Provide the (x, y) coordinate of the cell's center where the given text is located.  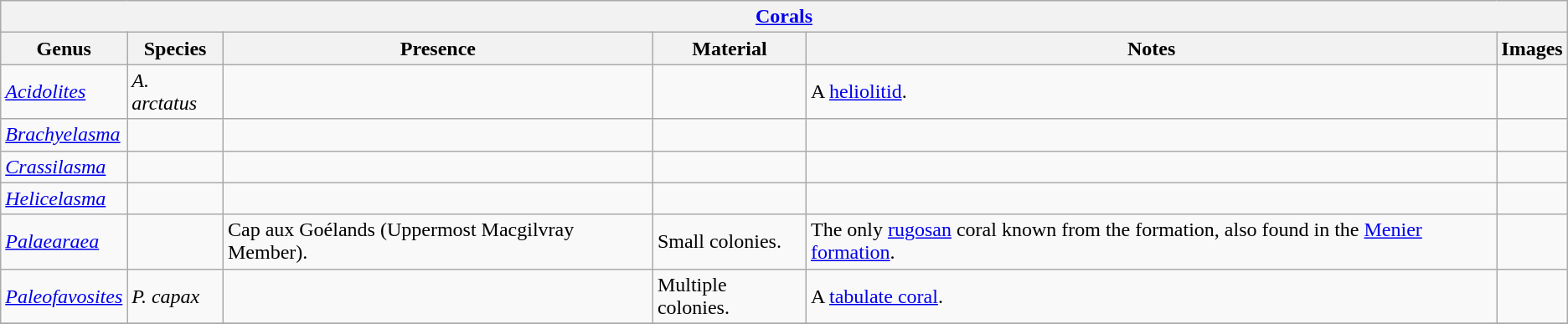
Palaearaea (64, 241)
Corals (784, 17)
P. capax (176, 296)
Crassilasma (64, 167)
Cap aux Goélands (Uppermost Macgilvray Member). (437, 241)
A heliolitid. (1151, 92)
Images (1532, 49)
A tabulate coral. (1151, 296)
Brachyelasma (64, 135)
Species (176, 49)
Presence (437, 49)
Multiple colonies. (729, 296)
A. arctatus (176, 92)
Paleofavosites (64, 296)
Helicelasma (64, 198)
Small colonies. (729, 241)
Acidolites (64, 92)
Notes (1151, 49)
The only rugosan coral known from the formation, also found in the Menier formation. (1151, 241)
Genus (64, 49)
Material (729, 49)
